From the cell containing the given text, extract its center point as [X, Y] coordinate. 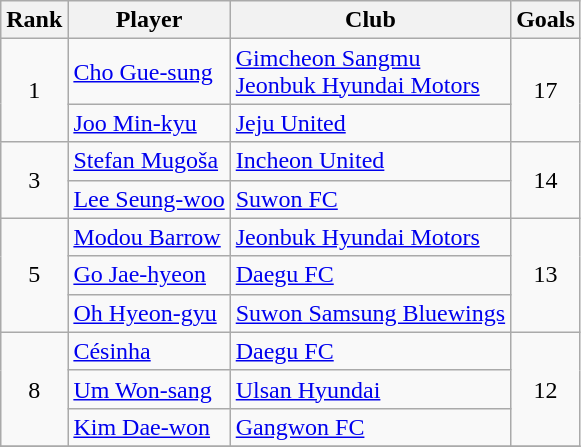
Cho Gue-sung [149, 72]
Goals [546, 20]
Go Jae-hyeon [149, 275]
12 [546, 389]
Ulsan Hyundai [370, 389]
8 [34, 389]
Oh Hyeon-gyu [149, 313]
Um Won-sang [149, 389]
Suwon FC [370, 199]
Jeju United [370, 123]
Joo Min-kyu [149, 123]
3 [34, 180]
Club [370, 20]
Gimcheon SangmuJeonbuk Hyundai Motors [370, 72]
Kim Dae-won [149, 427]
Rank [34, 20]
Jeonbuk Hyundai Motors [370, 237]
17 [546, 90]
Suwon Samsung Bluewings [370, 313]
Gangwon FC [370, 427]
Stefan Mugoša [149, 161]
1 [34, 90]
Player [149, 20]
13 [546, 275]
Lee Seung-woo [149, 199]
5 [34, 275]
14 [546, 180]
Césinha [149, 351]
Incheon United [370, 161]
Modou Barrow [149, 237]
